Pinpoint the cell where the given text exists, returning its [X, Y] midpoint coordinate. 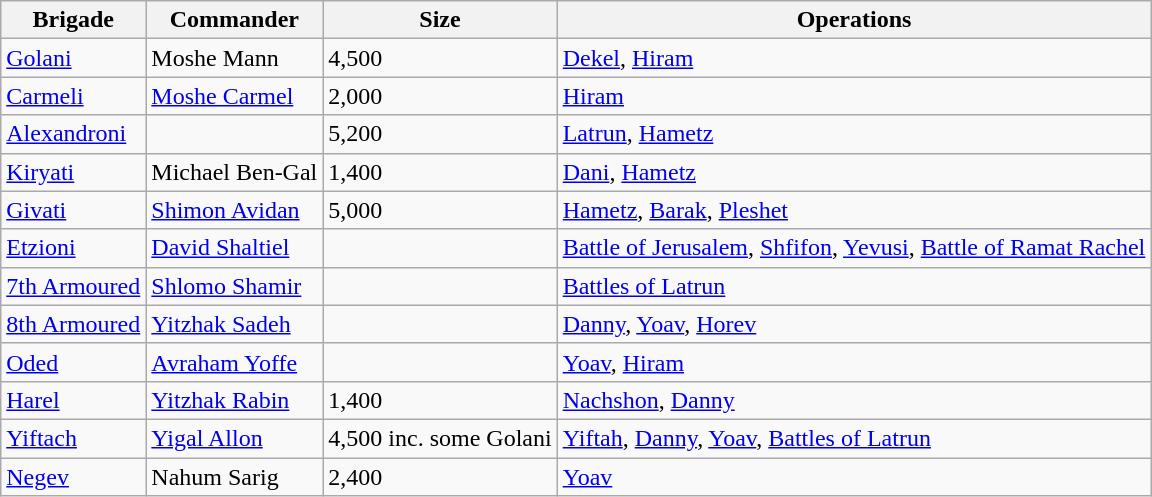
Oded [74, 362]
Shlomo Shamir [234, 286]
Battle of Jerusalem, Shfifon, Yevusi, Battle of Ramat Rachel [854, 248]
Moshe Carmel [234, 96]
7th Armoured [74, 286]
Moshe Mann [234, 58]
Golani [74, 58]
David Shaltiel [234, 248]
Givati [74, 210]
Harel [74, 400]
8th Armoured [74, 324]
Latrun, Hametz [854, 134]
Yoav, Hiram [854, 362]
5,000 [440, 210]
Dekel, Hiram [854, 58]
5,200 [440, 134]
Yiftach [74, 438]
Etzioni [74, 248]
Nachshon, Danny [854, 400]
Dani, Hametz [854, 172]
Yitzhak Rabin [234, 400]
Hametz, Barak, Pleshet [854, 210]
Size [440, 20]
Commander [234, 20]
2,000 [440, 96]
Kiryati [74, 172]
Danny, Yoav, Horev [854, 324]
Brigade [74, 20]
Carmeli [74, 96]
Shimon Avidan [234, 210]
Avraham Yoffe [234, 362]
2,400 [440, 477]
Yigal Allon [234, 438]
Yiftah, Danny, Yoav, Battles of Latrun [854, 438]
Nahum Sarig [234, 477]
Negev [74, 477]
4,500 [440, 58]
Hiram [854, 96]
Michael Ben-Gal [234, 172]
Operations [854, 20]
4,500 inc. some Golani [440, 438]
Battles of Latrun [854, 286]
Alexandroni [74, 134]
Yitzhak Sadeh [234, 324]
Yoav [854, 477]
